Capture the cell that displays the provided text and extract its (x, y) central coordinate. 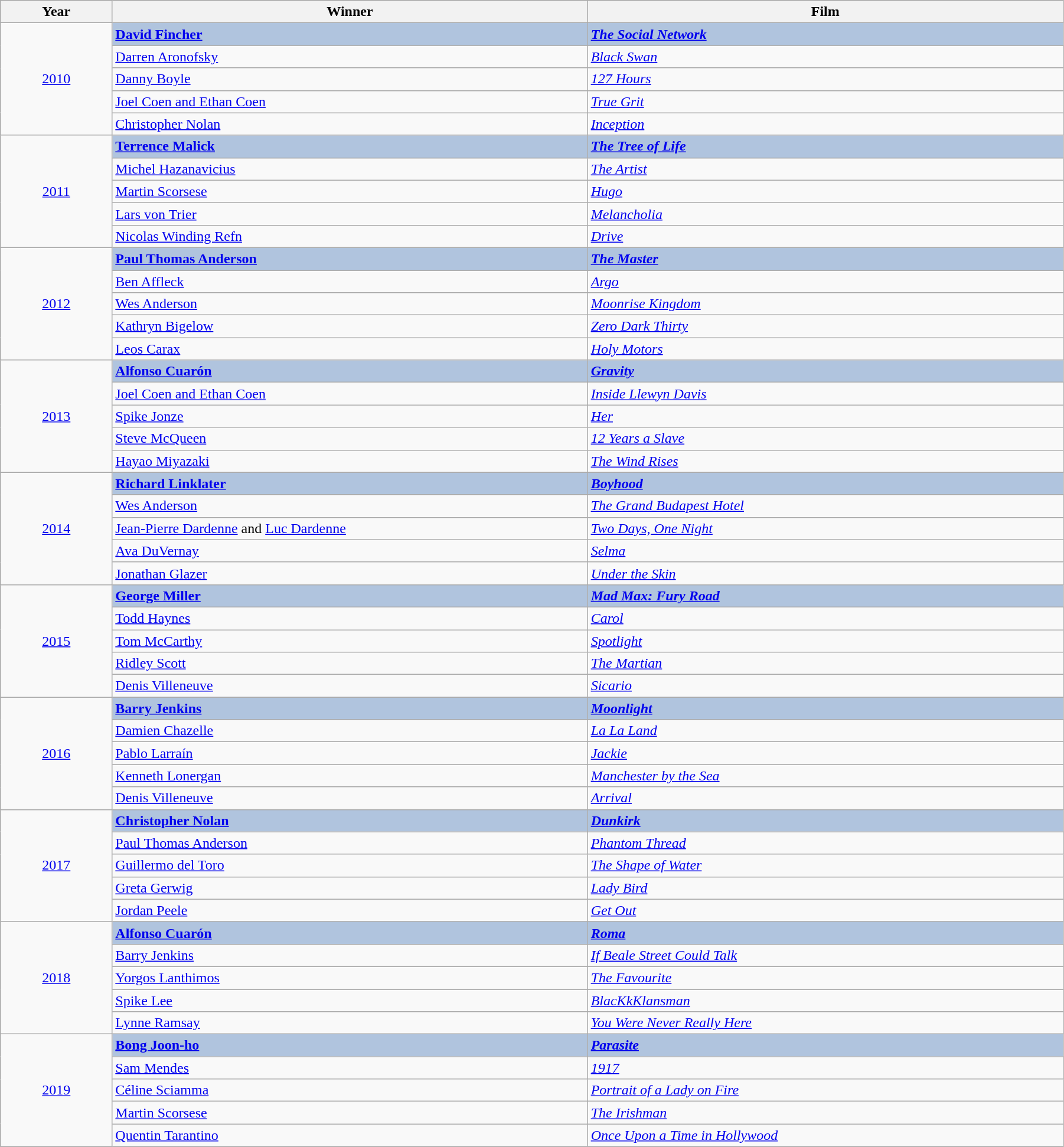
David Fincher (350, 34)
Year (57, 12)
The Master (825, 259)
Greta Gerwig (350, 888)
2011 (57, 191)
2018 (57, 978)
Quentin Tarantino (350, 1135)
Spike Lee (350, 1001)
Parasite (825, 1045)
Yorgos Lanthimos (350, 978)
Sam Mendes (350, 1068)
Hayao Miyazaki (350, 461)
Jordan Peele (350, 910)
Dunkirk (825, 821)
Selma (825, 551)
The Shape of Water (825, 865)
The Grand Budapest Hotel (825, 506)
Film (825, 12)
Jean-Pierre Dardenne and Luc Dardenne (350, 528)
Black Swan (825, 57)
The Favourite (825, 978)
True Grit (825, 102)
The Wind Rises (825, 461)
Argo (825, 282)
2014 (57, 528)
Ridley Scott (350, 664)
Phantom Thread (825, 843)
Sicario (825, 686)
2013 (57, 416)
You Were Never Really Here (825, 1023)
Ava DuVernay (350, 551)
Her (825, 416)
Kathryn Bigelow (350, 326)
Carol (825, 618)
Richard Linklater (350, 483)
Winner (350, 12)
Damien Chazelle (350, 731)
Roma (825, 933)
Hugo (825, 191)
Inside Llewyn Davis (825, 394)
Danny Boyle (350, 79)
If Beale Street Could Talk (825, 955)
1917 (825, 1068)
Todd Haynes (350, 618)
Kenneth Lonergan (350, 776)
Céline Sciamma (350, 1090)
2010 (57, 79)
Arrival (825, 798)
Manchester by the Sea (825, 776)
Mad Max: Fury Road (825, 596)
BlacKkKlansman (825, 1001)
Spotlight (825, 641)
George Miller (350, 596)
The Irishman (825, 1113)
Once Upon a Time in Hollywood (825, 1135)
Drive (825, 236)
Pablo Larraín (350, 753)
Jackie (825, 753)
Melancholia (825, 214)
The Social Network (825, 34)
Boyhood (825, 483)
Spike Jonze (350, 416)
Under the Skin (825, 573)
Jonathan Glazer (350, 573)
2019 (57, 1090)
2016 (57, 753)
Darren Aronofsky (350, 57)
The Tree of Life (825, 146)
Nicolas Winding Refn (350, 236)
Ben Affleck (350, 282)
2017 (57, 865)
The Martian (825, 664)
Gravity (825, 371)
Zero Dark Thirty (825, 326)
The Artist (825, 169)
2012 (57, 303)
Steve McQueen (350, 439)
Moonrise Kingdom (825, 304)
Terrence Malick (350, 146)
Get Out (825, 910)
127 Hours (825, 79)
Bong Joon-ho (350, 1045)
La La Land (825, 731)
Lars von Trier (350, 214)
2015 (57, 641)
Portrait of a Lady on Fire (825, 1090)
Guillermo del Toro (350, 865)
Leos Carax (350, 349)
Michel Hazanavicius (350, 169)
Tom McCarthy (350, 641)
Lady Bird (825, 888)
Moonlight (825, 708)
Two Days, One Night (825, 528)
12 Years a Slave (825, 439)
Lynne Ramsay (350, 1023)
Holy Motors (825, 349)
Inception (825, 124)
